Find where the given text appears and provide that cell's center as [X, Y] coordinate. 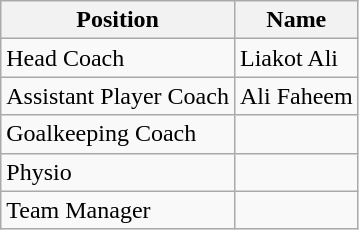
Team Manager [118, 210]
Liakot Ali [296, 58]
Ali Faheem [296, 96]
Head Coach [118, 58]
Assistant Player Coach [118, 96]
Goalkeeping Coach [118, 134]
Position [118, 20]
Physio [118, 172]
Name [296, 20]
